Find where the given text appears and provide that cell's center as (X, Y) coordinate. 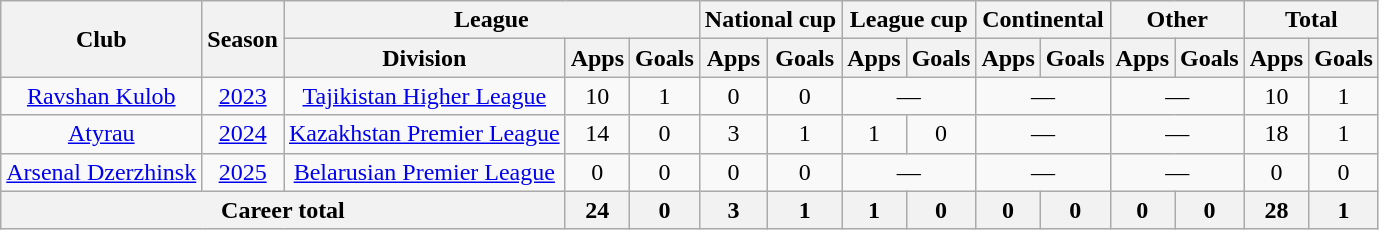
Belarusian Premier League (425, 172)
28 (1276, 210)
2024 (243, 134)
League cup (909, 20)
2025 (243, 172)
Season (243, 39)
Continental (1043, 20)
Career total (283, 210)
Atyrau (102, 134)
Tajikistan Higher League (425, 96)
League (492, 20)
Arsenal Dzerzhinsk (102, 172)
Total (1311, 20)
Division (425, 58)
Kazakhstan Premier League (425, 134)
National cup (770, 20)
Ravshan Kulob (102, 96)
18 (1276, 134)
24 (597, 210)
14 (597, 134)
2023 (243, 96)
Club (102, 39)
Other (1177, 20)
